Pinpoint the cell where the given text exists, returning its (X, Y) midpoint coordinate. 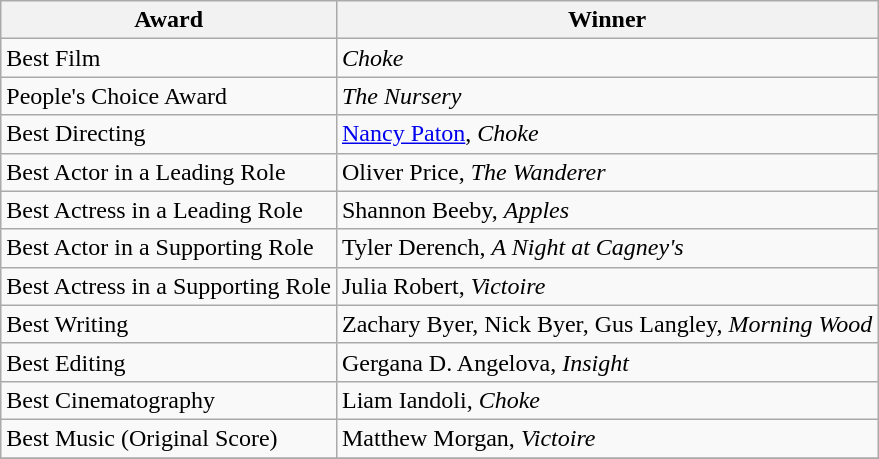
Gergana D. Angelova, Insight (606, 362)
Best Writing (169, 324)
Tyler Derench, A Night at Cagney's (606, 248)
Best Directing (169, 134)
Nancy Paton, Choke (606, 134)
Best Actor in a Supporting Role (169, 248)
Best Actress in a Supporting Role (169, 286)
Award (169, 20)
The Nursery (606, 96)
Winner (606, 20)
Best Actress in a Leading Role (169, 210)
Oliver Price, The Wanderer (606, 172)
People's Choice Award (169, 96)
Liam Iandoli, Choke (606, 400)
Best Editing (169, 362)
Shannon Beeby, Apples (606, 210)
Julia Robert, Victoire (606, 286)
Best Actor in a Leading Role (169, 172)
Best Cinematography (169, 400)
Zachary Byer, Nick Byer, Gus Langley, Morning Wood (606, 324)
Choke (606, 58)
Matthew Morgan, Victoire (606, 438)
Best Music (Original Score) (169, 438)
Best Film (169, 58)
